From the cell containing the given text, extract its center point as (x, y) coordinate. 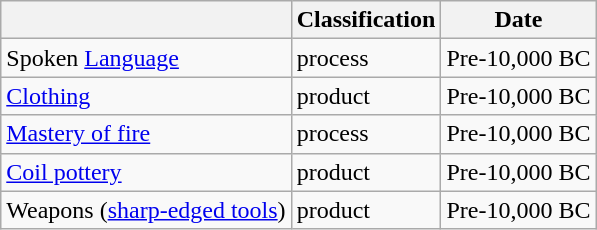
Spoken Language (146, 58)
Date (518, 20)
Mastery of fire (146, 134)
Weapons (sharp-edged tools) (146, 210)
Classification (366, 20)
Clothing (146, 96)
Coil pottery (146, 172)
